Search for the cell housing the specified text and yield its (X, Y) center coordinate. 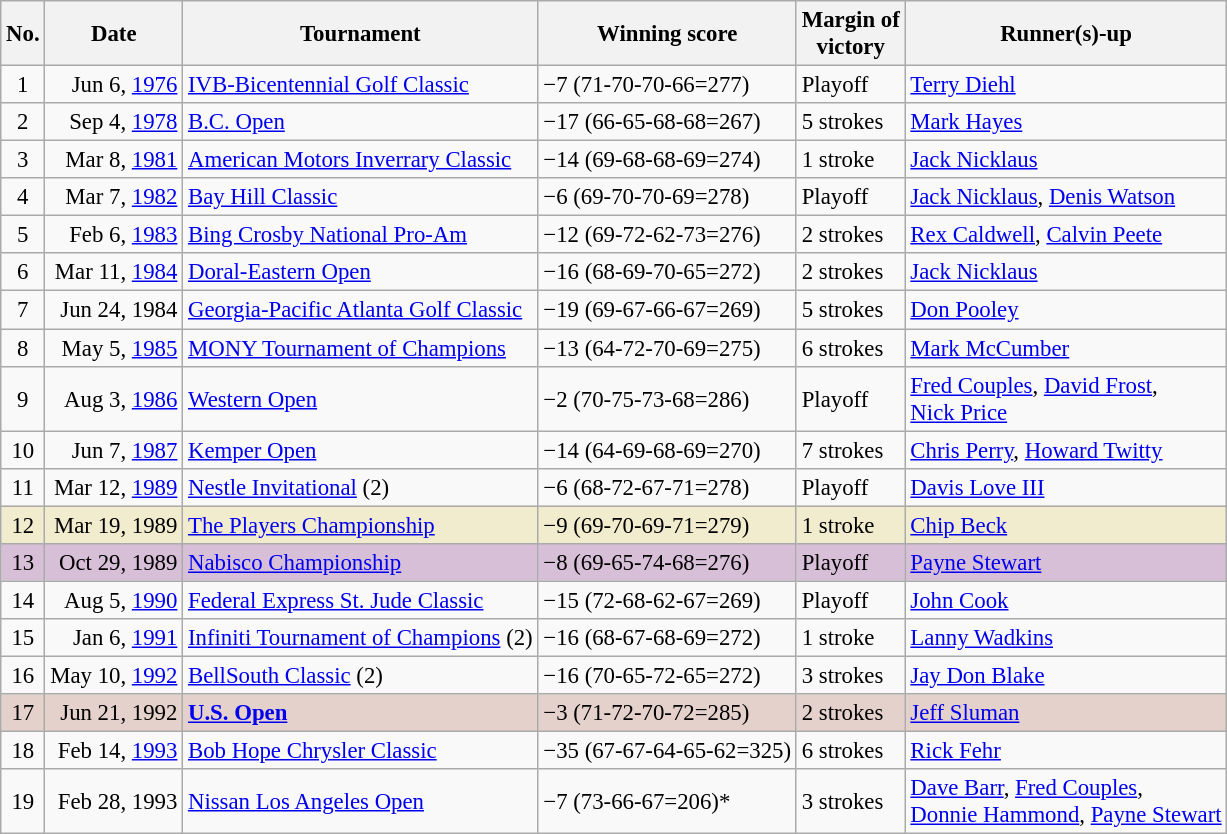
−16 (68-69-70-65=272) (667, 273)
−13 (64-72-70-69=275) (667, 348)
Winning score (667, 34)
10 (23, 450)
Oct 29, 1989 (114, 563)
−7 (73-66-67=206)* (667, 802)
Mar 11, 1984 (114, 273)
Tournament (360, 34)
3 (23, 160)
1 (23, 85)
−6 (68-72-67-71=278) (667, 487)
Davis Love III (1066, 487)
Jun 6, 1976 (114, 85)
12 (23, 525)
Mar 12, 1989 (114, 487)
Dave Barr, Fred Couples, Donnie Hammond, Payne Stewart (1066, 802)
−17 (66-65-68-68=267) (667, 122)
Georgia-Pacific Atlanta Golf Classic (360, 310)
7 (23, 310)
Jun 24, 1984 (114, 310)
Rex Caldwell, Calvin Peete (1066, 235)
Jack Nicklaus, Denis Watson (1066, 197)
−7 (71-70-70-66=277) (667, 85)
Feb 6, 1983 (114, 235)
5 (23, 235)
9 (23, 398)
Jeff Sluman (1066, 713)
Bob Hope Chrysler Classic (360, 751)
−2 (70-75-73-68=286) (667, 398)
Nestle Invitational (2) (360, 487)
18 (23, 751)
Jun 21, 1992 (114, 713)
No. (23, 34)
Rick Fehr (1066, 751)
Margin ofvictory (850, 34)
Mar 7, 1982 (114, 197)
−16 (70-65-72-65=272) (667, 675)
−14 (69-68-68-69=274) (667, 160)
Nissan Los Angeles Open (360, 802)
8 (23, 348)
John Cook (1066, 600)
Payne Stewart (1066, 563)
Western Open (360, 398)
Fred Couples, David Frost, Nick Price (1066, 398)
14 (23, 600)
May 5, 1985 (114, 348)
−35 (67-67-64-65-62=325) (667, 751)
Bay Hill Classic (360, 197)
Nabisco Championship (360, 563)
Kemper Open (360, 450)
Terry Diehl (1066, 85)
13 (23, 563)
Sep 4, 1978 (114, 122)
Federal Express St. Jude Classic (360, 600)
Jun 7, 1987 (114, 450)
The Players Championship (360, 525)
Chris Perry, Howard Twitty (1066, 450)
−3 (71-72-70-72=285) (667, 713)
6 (23, 273)
B.C. Open (360, 122)
17 (23, 713)
Mark McCumber (1066, 348)
U.S. Open (360, 713)
Doral-Eastern Open (360, 273)
11 (23, 487)
Infiniti Tournament of Champions (2) (360, 638)
Jay Don Blake (1066, 675)
Feb 28, 1993 (114, 802)
−14 (64-69-68-69=270) (667, 450)
Aug 3, 1986 (114, 398)
American Motors Inverrary Classic (360, 160)
−8 (69-65-74-68=276) (667, 563)
−6 (69-70-70-69=278) (667, 197)
BellSouth Classic (2) (360, 675)
−16 (68-67-68-69=272) (667, 638)
MONY Tournament of Champions (360, 348)
Runner(s)-up (1066, 34)
Mark Hayes (1066, 122)
Don Pooley (1066, 310)
−19 (69-67-66-67=269) (667, 310)
May 10, 1992 (114, 675)
19 (23, 802)
15 (23, 638)
Aug 5, 1990 (114, 600)
Chip Beck (1066, 525)
Date (114, 34)
−9 (69-70-69-71=279) (667, 525)
−15 (72-68-62-67=269) (667, 600)
4 (23, 197)
Lanny Wadkins (1066, 638)
2 (23, 122)
Mar 8, 1981 (114, 160)
IVB-Bicentennial Golf Classic (360, 85)
Bing Crosby National Pro-Am (360, 235)
7 strokes (850, 450)
Mar 19, 1989 (114, 525)
16 (23, 675)
Feb 14, 1993 (114, 751)
−12 (69-72-62-73=276) (667, 235)
Jan 6, 1991 (114, 638)
